Determine the [x, y] coordinate at the center of the cell enclosing the given text.  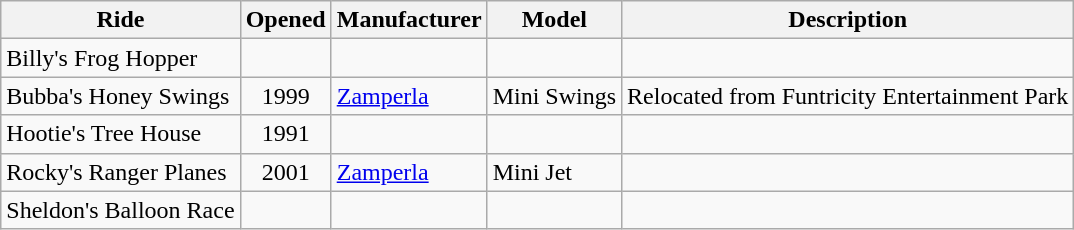
1999 [286, 96]
1991 [286, 134]
Ride [120, 20]
Hootie's Tree House [120, 134]
Description [848, 20]
2001 [286, 172]
Mini Swings [554, 96]
Rocky's Ranger Planes [120, 172]
Manufacturer [409, 20]
Mini Jet [554, 172]
Model [554, 20]
Billy's Frog Hopper [120, 58]
Opened [286, 20]
Relocated from Funtricity Entertainment Park [848, 96]
Sheldon's Balloon Race [120, 210]
Bubba's Honey Swings [120, 96]
